For the text-containing cell, return its midpoint in (X, Y) coordinate format. 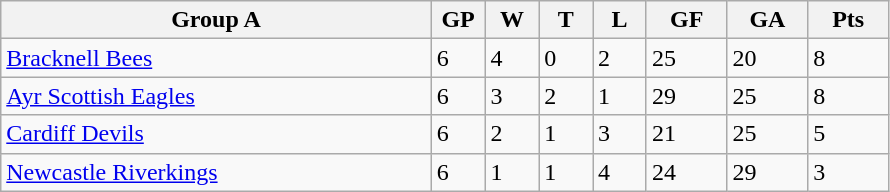
W (512, 20)
GA (768, 20)
L (620, 20)
24 (686, 172)
20 (768, 58)
Cardiff Devils (216, 134)
T (566, 20)
Group A (216, 20)
0 (566, 58)
5 (848, 134)
Newcastle Riverkings (216, 172)
Pts (848, 20)
GF (686, 20)
GP (458, 20)
Ayr Scottish Eagles (216, 96)
21 (686, 134)
Bracknell Bees (216, 58)
